Identify which cell holds the provided text, then report its [X, Y] central coordinate. 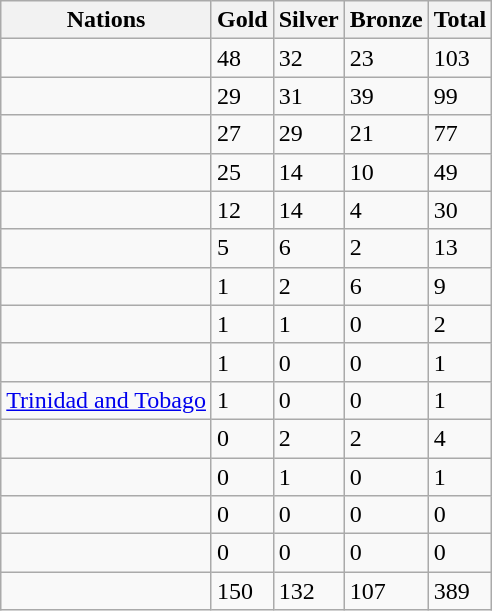
10 [386, 172]
30 [460, 210]
31 [308, 96]
Silver [308, 20]
Trinidad and Tobago [106, 400]
49 [460, 172]
132 [308, 591]
Bronze [386, 20]
23 [386, 58]
13 [460, 248]
99 [460, 96]
150 [242, 591]
Gold [242, 20]
25 [242, 172]
Total [460, 20]
12 [242, 210]
32 [308, 58]
103 [460, 58]
27 [242, 134]
Nations [106, 20]
48 [242, 58]
5 [242, 248]
389 [460, 591]
21 [386, 134]
9 [460, 286]
77 [460, 134]
39 [386, 96]
107 [386, 591]
